From the cell containing the given text, extract its center point as (x, y) coordinate. 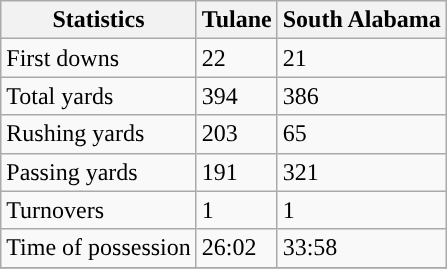
386 (362, 96)
Total yards (99, 96)
Tulane (236, 20)
Statistics (99, 20)
Turnovers (99, 210)
394 (236, 96)
22 (236, 58)
Time of possession (99, 248)
26:02 (236, 248)
Passing yards (99, 172)
First downs (99, 58)
321 (362, 172)
33:58 (362, 248)
21 (362, 58)
Rushing yards (99, 134)
191 (236, 172)
203 (236, 134)
65 (362, 134)
South Alabama (362, 20)
